Determine the (X, Y) coordinate at the center of the cell enclosing the given text.  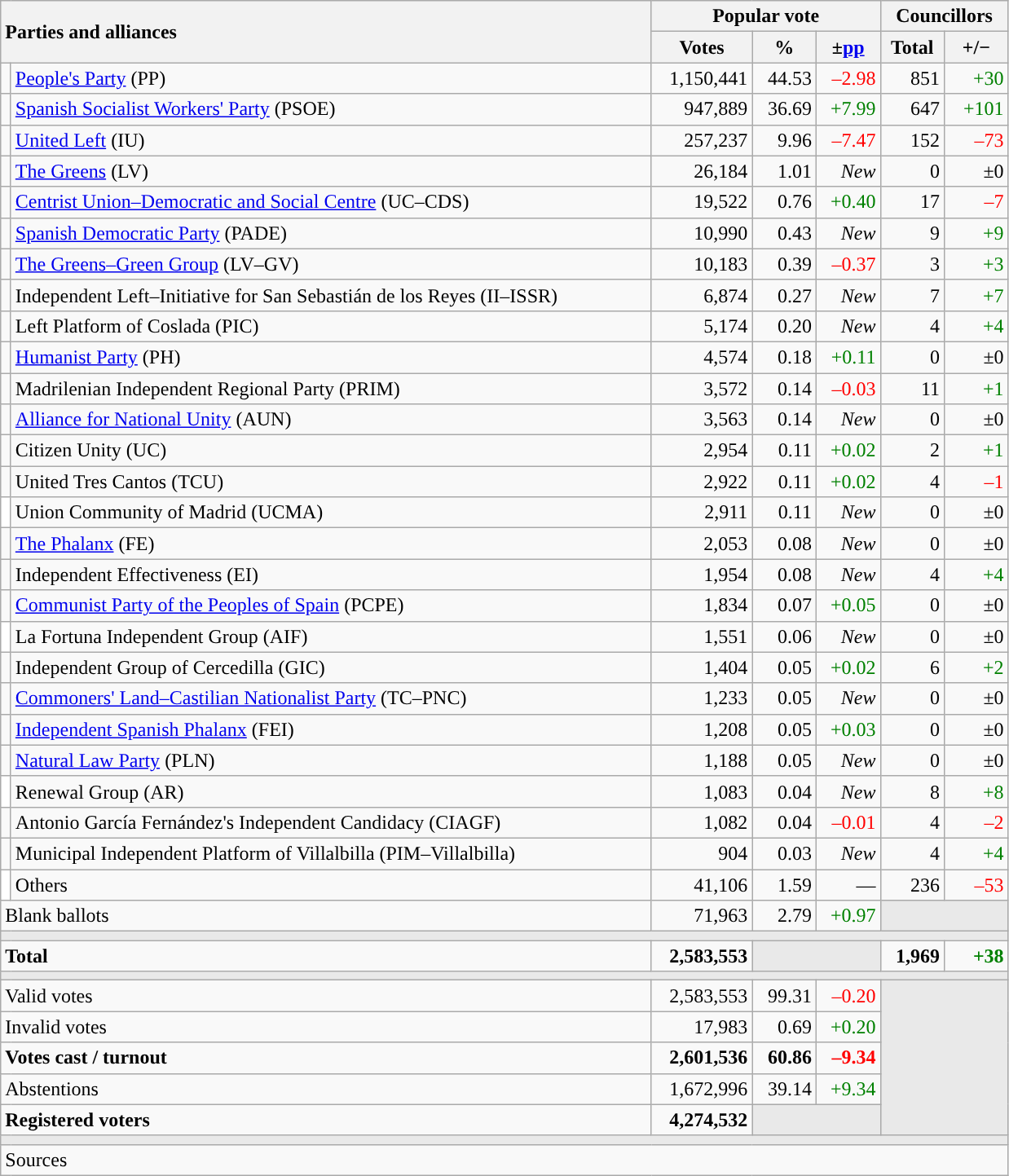
The Greens (LV) (331, 171)
% (784, 47)
Abstentions (326, 1089)
Independent Effectiveness (EI) (331, 575)
+0.11 (848, 357)
Spanish Democratic Party (PADE) (331, 233)
Union Community of Madrid (UCMA) (331, 513)
19,522 (702, 202)
Natural Law Party (PLN) (331, 760)
1.59 (784, 884)
Independent Group of Cercedilla (GIC) (331, 667)
851 (913, 78)
947,889 (702, 109)
±pp (848, 47)
Renewal Group (AR) (331, 791)
–53 (976, 884)
6,874 (702, 295)
1,233 (702, 698)
71,963 (702, 916)
0.18 (784, 357)
–7 (976, 202)
4,274,532 (702, 1120)
10,183 (702, 264)
2 (913, 451)
2,954 (702, 451)
2,053 (702, 544)
Sources (504, 1160)
+2 (976, 667)
Madrilenian Independent Regional Party (PRIM) (331, 389)
Councillors (944, 16)
La Fortuna Independent Group (AIF) (331, 636)
44.53 (784, 78)
7 (913, 295)
1,954 (702, 575)
–73 (976, 140)
Valid votes (326, 996)
9.96 (784, 140)
60.86 (784, 1058)
0.76 (784, 202)
17 (913, 202)
Alliance for National Unity (AUN) (331, 420)
0.43 (784, 233)
–0.37 (848, 264)
0.69 (784, 1027)
11 (913, 389)
3,572 (702, 389)
1,551 (702, 636)
+0.03 (848, 729)
2,911 (702, 513)
+7.99 (848, 109)
1,150,441 (702, 78)
Municipal Independent Platform of Villalbilla (PIM–Villalbilla) (331, 853)
–2 (976, 822)
1,672,996 (702, 1089)
3,563 (702, 420)
–0.03 (848, 389)
+101 (976, 109)
–1 (976, 482)
0.03 (784, 853)
Invalid votes (326, 1027)
+0.20 (848, 1027)
647 (913, 109)
Left Platform of Coslada (PIC) (331, 326)
1.01 (784, 171)
+30 (976, 78)
26,184 (702, 171)
–9.34 (848, 1058)
1,404 (702, 667)
904 (702, 853)
2.79 (784, 916)
36.69 (784, 109)
17,983 (702, 1027)
0.27 (784, 295)
+9 (976, 233)
Independent Left–Initiative for San Sebastián de los Reyes (II–ISSR) (331, 295)
2,601,536 (702, 1058)
257,237 (702, 140)
Popular vote (766, 16)
+38 (976, 956)
6 (913, 667)
The Phalanx (FE) (331, 544)
Parties and alliances (326, 32)
+7 (976, 295)
0.07 (784, 606)
Spanish Socialist Workers' Party (PSOE) (331, 109)
People's Party (PP) (331, 78)
–2.98 (848, 78)
41,106 (702, 884)
2,922 (702, 482)
Humanist Party (PH) (331, 357)
236 (913, 884)
–0.01 (848, 822)
0.20 (784, 326)
99.31 (784, 996)
United Tres Cantos (TCU) (331, 482)
1,188 (702, 760)
Citizen Unity (UC) (331, 451)
+0.97 (848, 916)
5,174 (702, 326)
–7.47 (848, 140)
+/− (976, 47)
Communist Party of the Peoples of Spain (PCPE) (331, 606)
+0.40 (848, 202)
3 (913, 264)
Votes cast / turnout (326, 1058)
1,082 (702, 822)
— (848, 884)
1,969 (913, 956)
–0.20 (848, 996)
Registered voters (326, 1120)
+3 (976, 264)
The Greens–Green Group (LV–GV) (331, 264)
8 (913, 791)
Independent Spanish Phalanx (FEI) (331, 729)
+9.34 (848, 1089)
Antonio García Fernández's Independent Candidacy (CIAGF) (331, 822)
39.14 (784, 1089)
0.06 (784, 636)
+0.05 (848, 606)
10,990 (702, 233)
9 (913, 233)
Votes (702, 47)
Centrist Union–Democratic and Social Centre (UC–CDS) (331, 202)
Blank ballots (326, 916)
United Left (IU) (331, 140)
1,208 (702, 729)
1,834 (702, 606)
+8 (976, 791)
1,083 (702, 791)
Others (331, 884)
Commoners' Land–Castilian Nationalist Party (TC–PNC) (331, 698)
0.39 (784, 264)
152 (913, 140)
4,574 (702, 357)
